Locate the cell with the specified text and output its [x, y] center coordinate. 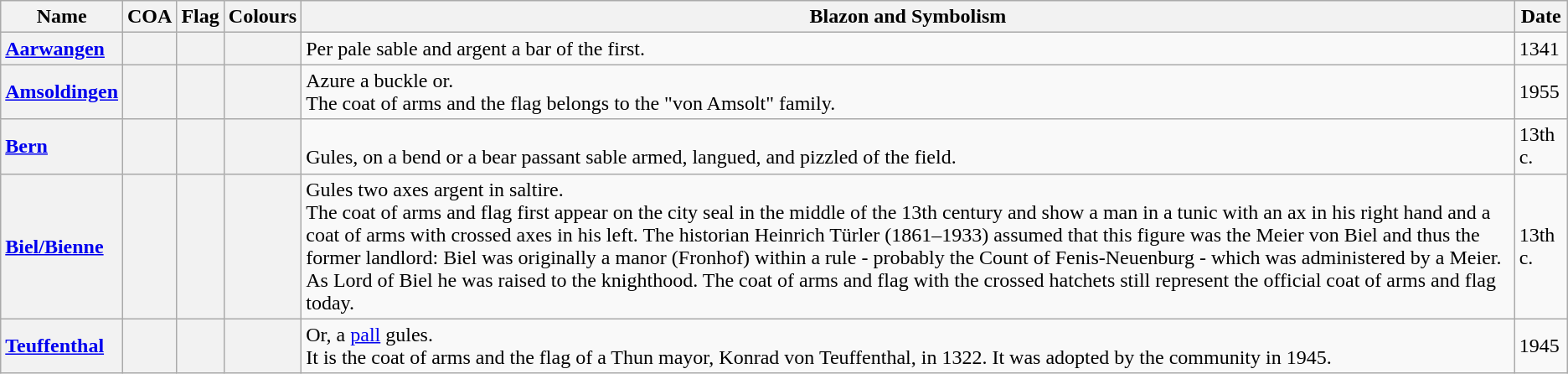
Or, a pall gules.It is the coat of arms and the flag of a Thun mayor, Konrad von Teuffenthal, in 1322. It was adopted by the community in 1945. [908, 345]
Per pale sable and argent a bar of the first. [908, 49]
Aarwangen [62, 49]
Flag [200, 17]
Biel/Bienne [62, 247]
Gules, on a bend or a bear passant sable armed, langued, and pizzled of the field. [908, 146]
Amsoldingen [62, 92]
Teuffenthal [62, 345]
Colours [262, 17]
1341 [1541, 49]
Azure a buckle or.The coat of arms and the flag belongs to the "von Amsolt" family. [908, 92]
Date [1541, 17]
1955 [1541, 92]
Name [62, 17]
COA [150, 17]
Bern [62, 146]
1945 [1541, 345]
Blazon and Symbolism [908, 17]
